Extract the [x, y] coordinate from the center of the cell holding the provided text.  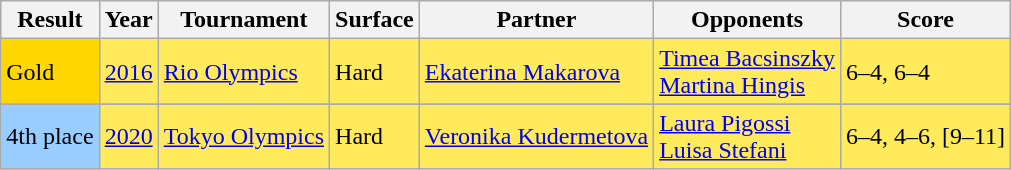
Year [128, 20]
Laura Pigossi Luisa Stefani [748, 136]
Result [50, 20]
Veronika Kudermetova [536, 136]
Tournament [244, 20]
Partner [536, 20]
2020 [128, 136]
Timea Bacsinszky Martina Hingis [748, 72]
6–4, 6–4 [925, 72]
Gold [50, 72]
4th place [50, 136]
Tokyo Olympics [244, 136]
Rio Olympics [244, 72]
6–4, 4–6, [9–11] [925, 136]
Ekaterina Makarova [536, 72]
Opponents [748, 20]
Surface [375, 20]
2016 [128, 72]
Score [925, 20]
